Determine the [x, y] coordinate at the center of the cell enclosing the given text.  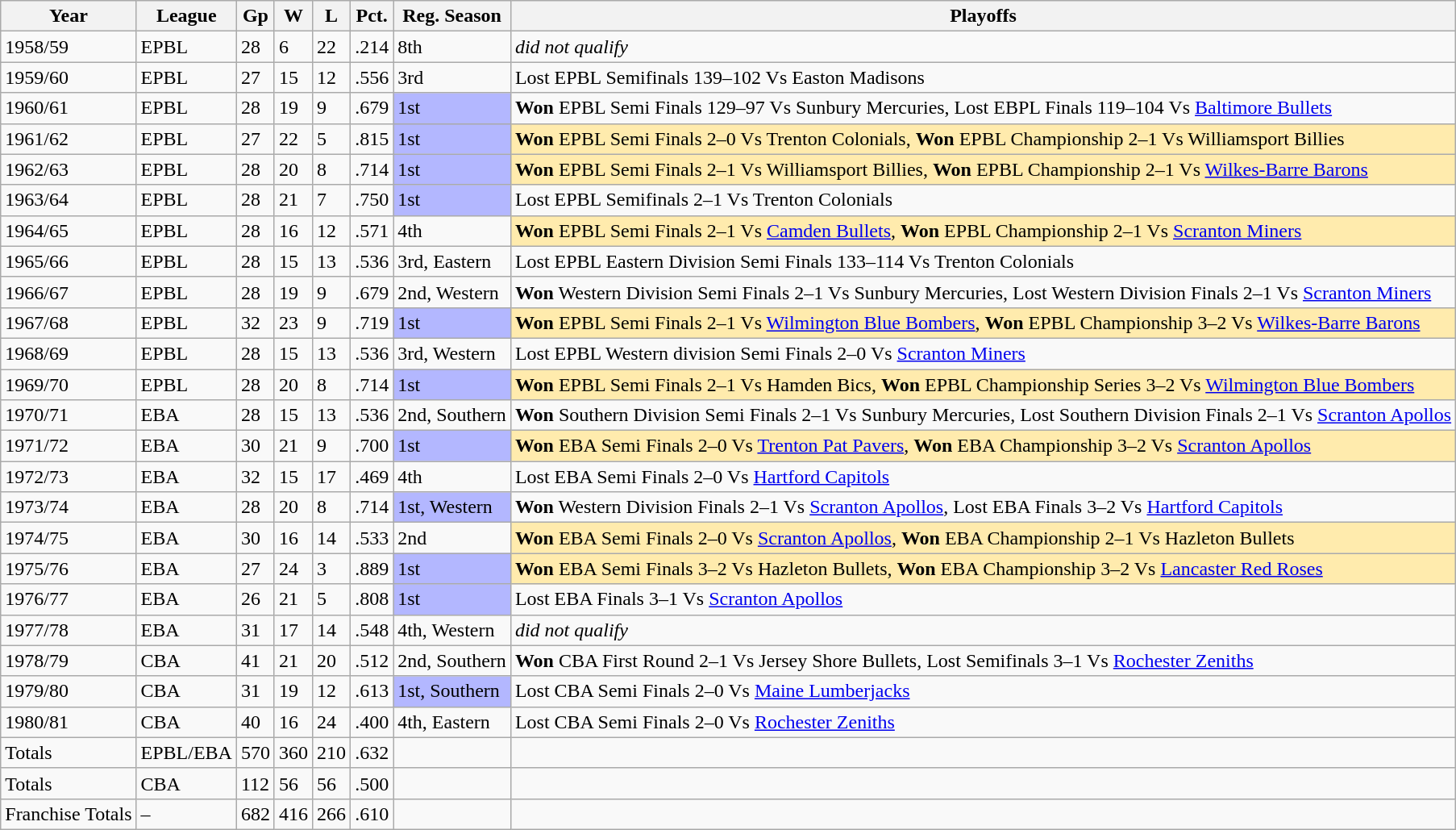
210 [332, 753]
Lost EBA Finals 3–1 Vs Scranton Apollos [983, 599]
L [332, 16]
.533 [372, 538]
360 [293, 753]
1976/77 [69, 599]
1972/73 [69, 477]
Won CBA First Round 2–1 Vs Jersey Shore Bullets, Lost Semifinals 3–1 Vs Rochester Zeniths [983, 661]
Lost CBA Semi Finals 2–0 Vs Maine Lumberjacks [983, 691]
.808 [372, 599]
Won EPBL Semi Finals 129–97 Vs Sunbury Mercuries, Lost EBPL Finals 119–104 Vs Baltimore Bullets [983, 108]
1968/69 [69, 353]
1962/63 [69, 169]
1975/76 [69, 569]
1st, Southern [452, 691]
Pct. [372, 16]
40 [255, 722]
Lost CBA Semi Finals 2–0 Vs Rochester Zeniths [983, 722]
3rd, Western [452, 353]
.214 [372, 47]
8th [452, 47]
1971/72 [69, 446]
Won EPBL Semi Finals 2–1 Vs Hamden Bics, Won EPBL Championship Series 3–2 Vs Wilmington Blue Bombers [983, 385]
.632 [372, 753]
.610 [372, 814]
1964/65 [69, 231]
Playoffs [983, 16]
Won EPBL Semi Finals 2–0 Vs Trenton Colonials, Won EPBL Championship 2–1 Vs Williamsport Billies [983, 139]
.556 [372, 77]
.548 [372, 630]
1963/64 [69, 200]
1966/67 [69, 292]
Won EPBL Semi Finals 2–1 Vs Wilmington Blue Bombers, Won EPBL Championship 3–2 Vs Wilkes-Barre Barons [983, 323]
Won EPBL Semi Finals 2–1 Vs Williamsport Billies, Won EPBL Championship 2–1 Vs Wilkes-Barre Barons [983, 169]
1st, Western [452, 507]
Won EBA Semi Finals 2–0 Vs Trenton Pat Pavers, Won EBA Championship 3–2 Vs Scranton Apollos [983, 446]
1980/81 [69, 722]
– [186, 814]
1958/59 [69, 47]
4th, Eastern [452, 722]
Lost EBA Semi Finals 2–0 Vs Hartford Capitols [983, 477]
.750 [372, 200]
Won Western Division Finals 2–1 Vs Scranton Apollos, Lost EBA Finals 3–2 Vs Hartford Capitols [983, 507]
.512 [372, 661]
4th, Western [452, 630]
EPBL/EBA [186, 753]
682 [255, 814]
1979/80 [69, 691]
Franchise Totals [69, 814]
266 [332, 814]
Lost EPBL Semifinals 2–1 Vs Trenton Colonials [983, 200]
.613 [372, 691]
.719 [372, 323]
416 [293, 814]
Won EBA Semi Finals 3–2 Vs Hazleton Bullets, Won EBA Championship 3–2 Vs Lancaster Red Roses [983, 569]
.469 [372, 477]
1978/79 [69, 661]
1967/68 [69, 323]
1973/74 [69, 507]
112 [255, 783]
Year [69, 16]
1965/66 [69, 261]
1970/71 [69, 415]
W [293, 16]
6 [293, 47]
.500 [372, 783]
Won EPBL Semi Finals 2–1 Vs Camden Bullets, Won EPBL Championship 2–1 Vs Scranton Miners [983, 231]
Reg. Season [452, 16]
Lost EPBL Eastern Division Semi Finals 133–114 Vs Trenton Colonials [983, 261]
7 [332, 200]
.815 [372, 139]
Won Southern Division Semi Finals 2–1 Vs Sunbury Mercuries, Lost Southern Division Finals 2–1 Vs Scranton Apollos [983, 415]
1961/62 [69, 139]
Gp [255, 16]
41 [255, 661]
3rd [452, 77]
.571 [372, 231]
Won EBA Semi Finals 2–0 Vs Scranton Apollos, Won EBA Championship 2–1 Vs Hazleton Bullets [983, 538]
2nd, Western [452, 292]
League [186, 16]
3rd, Eastern [452, 261]
Won Western Division Semi Finals 2–1 Vs Sunbury Mercuries, Lost Western Division Finals 2–1 Vs Scranton Miners [983, 292]
2nd [452, 538]
1969/70 [69, 385]
1960/61 [69, 108]
1959/60 [69, 77]
.700 [372, 446]
Lost EPBL Western division Semi Finals 2–0 Vs Scranton Miners [983, 353]
570 [255, 753]
.889 [372, 569]
1974/75 [69, 538]
Lost EPBL Semifinals 139–102 Vs Easton Madisons [983, 77]
3 [332, 569]
1977/78 [69, 630]
.400 [372, 722]
26 [255, 599]
23 [293, 323]
